Return (X, Y) of the center of cell containing provided text 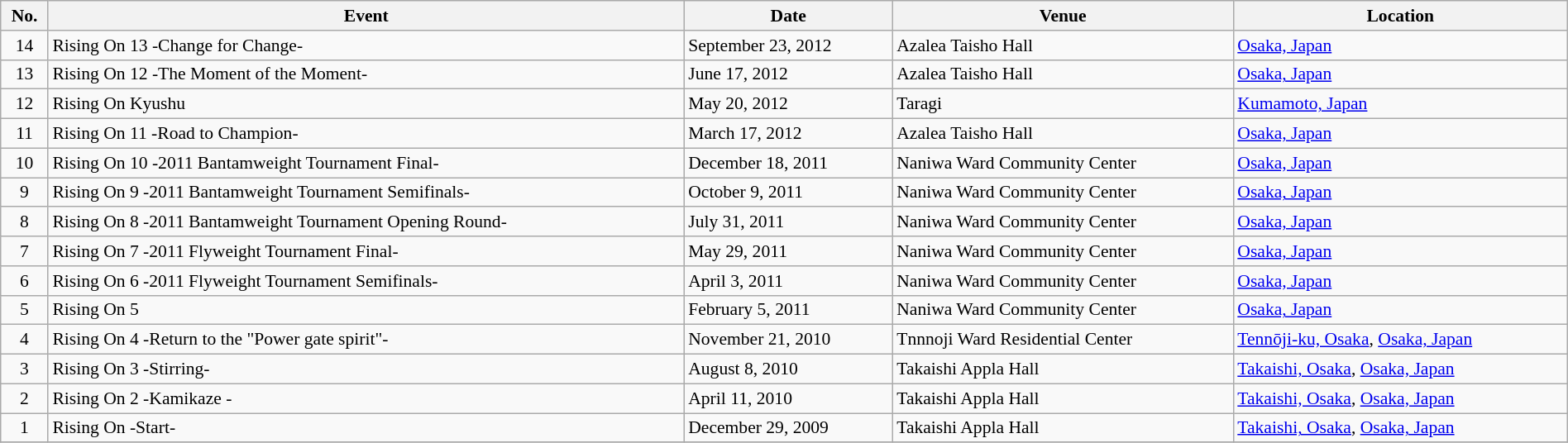
Taragi (1063, 104)
Rising On 7 -2011 Flyweight Tournament Final- (366, 251)
April 3, 2011 (788, 280)
Rising On 11 -Road to Champion- (366, 133)
8 (25, 221)
14 (25, 45)
November 21, 2010 (788, 340)
Rising On Kyushu (366, 104)
10 (25, 163)
Rising On 6 -2011 Flyweight Tournament Semifinals- (366, 280)
3 (25, 369)
May 29, 2011 (788, 251)
July 31, 2011 (788, 221)
Rising On 4 -Return to the "Power gate spirit"- (366, 340)
13 (25, 74)
Rising On 9 -2011 Bantamweight Tournament Semifinals- (366, 192)
September 23, 2012 (788, 45)
Rising On 5 (366, 310)
February 5, 2011 (788, 310)
Rising On 2 -Kamikaze - (366, 398)
Tnnnoji Ward Residential Center (1063, 340)
No. (25, 16)
December 18, 2011 (788, 163)
March 17, 2012 (788, 133)
May 20, 2012 (788, 104)
Location (1400, 16)
October 9, 2011 (788, 192)
Event (366, 16)
Rising On 3 -Stirring- (366, 369)
2 (25, 398)
11 (25, 133)
Date (788, 16)
Tennōji-ku, Osaka, Osaka, Japan (1400, 340)
9 (25, 192)
5 (25, 310)
12 (25, 104)
1 (25, 428)
Kumamoto, Japan (1400, 104)
Rising On 10 -2011 Bantamweight Tournament Final- (366, 163)
Rising On -Start- (366, 428)
7 (25, 251)
December 29, 2009 (788, 428)
4 (25, 340)
June 17, 2012 (788, 74)
August 8, 2010 (788, 369)
Venue (1063, 16)
Rising On 12 -The Moment of the Moment- (366, 74)
Rising On 13 -Change for Change- (366, 45)
6 (25, 280)
Rising On 8 -2011 Bantamweight Tournament Opening Round- (366, 221)
April 11, 2010 (788, 398)
